Return the (x, y) coordinate for the center point of the cell that contains the specified text.  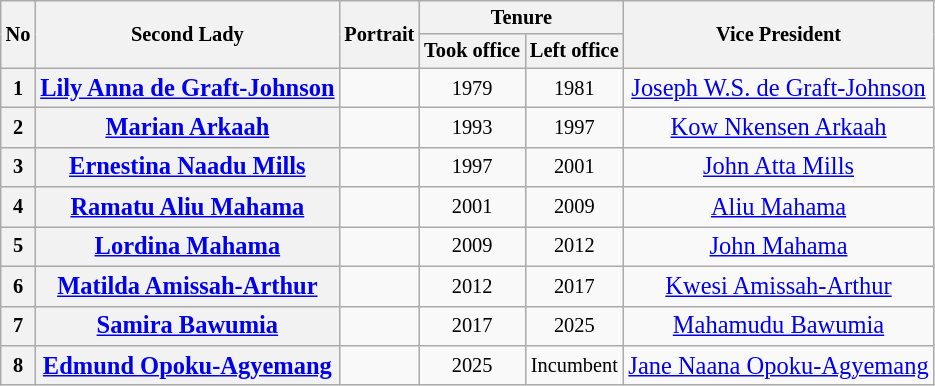
Lily Anna de Graft-Johnson (187, 88)
1981 (574, 88)
Marian Arkaah (187, 127)
Incumbent (574, 365)
Mahamudu Bawumia (779, 326)
Second Lady (187, 34)
John Atta Mills (779, 167)
Ramatu Aliu Mahama (187, 207)
Kwesi Amissah-Arthur (779, 286)
5 (18, 246)
7 (18, 326)
Samira Bawumia (187, 326)
1979 (472, 88)
8 (18, 365)
2 (18, 127)
3 (18, 167)
Portrait (379, 34)
Lordina Mahama (187, 246)
4 (18, 207)
1993 (472, 127)
Matilda Amissah-Arthur (187, 286)
Edmund Opoku-Agyemang (187, 365)
No (18, 34)
Aliu Mahama (779, 207)
Tenure (521, 17)
Ernestina Naadu Mills (187, 167)
Vice President (779, 34)
1 (18, 88)
Left office (574, 51)
John Mahama (779, 246)
Kow Nkensen Arkaah (779, 127)
Took office (472, 51)
Jane Naana Opoku-Agyemang (779, 365)
6 (18, 286)
Joseph W.S. de Graft-Johnson (779, 88)
